Return [X, Y] of the center of cell containing provided text 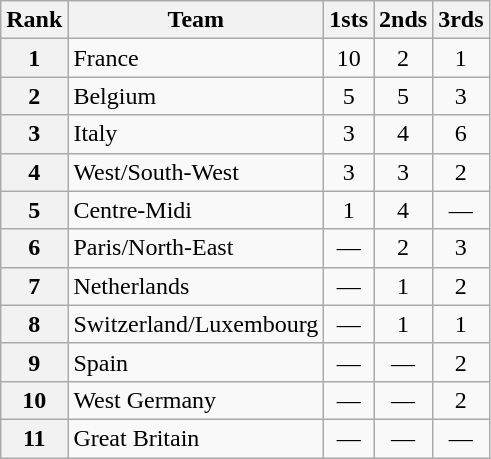
11 [34, 438]
2nds [404, 20]
Netherlands [196, 286]
Italy [196, 134]
Belgium [196, 96]
9 [34, 362]
Spain [196, 362]
1sts [349, 20]
Team [196, 20]
3rds [461, 20]
Rank [34, 20]
7 [34, 286]
Paris/North-East [196, 248]
8 [34, 324]
Great Britain [196, 438]
West Germany [196, 400]
Centre-Midi [196, 210]
France [196, 58]
West/South-West [196, 172]
Switzerland/Luxembourg [196, 324]
